Detect which cell encompasses the target text, then output its (x, y) center coordinate. 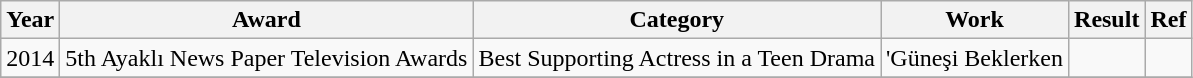
Work (974, 20)
5th Ayaklı News Paper Television Awards (266, 58)
Result (1107, 20)
'Güneşi Beklerken (974, 58)
Ref (1168, 20)
Category (677, 20)
2014 (30, 58)
Best Supporting Actress in a Teen Drama (677, 58)
Award (266, 20)
Year (30, 20)
